Find where the given text appears and provide that cell's center as [x, y] coordinate. 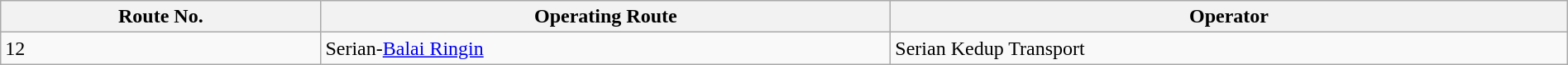
Serian Kedup Transport [1229, 48]
12 [160, 48]
Operator [1229, 17]
Serian-Balai Ringin [605, 48]
Route No. [160, 17]
Operating Route [605, 17]
